Pinpoint the cell where the given text exists, returning its (x, y) midpoint coordinate. 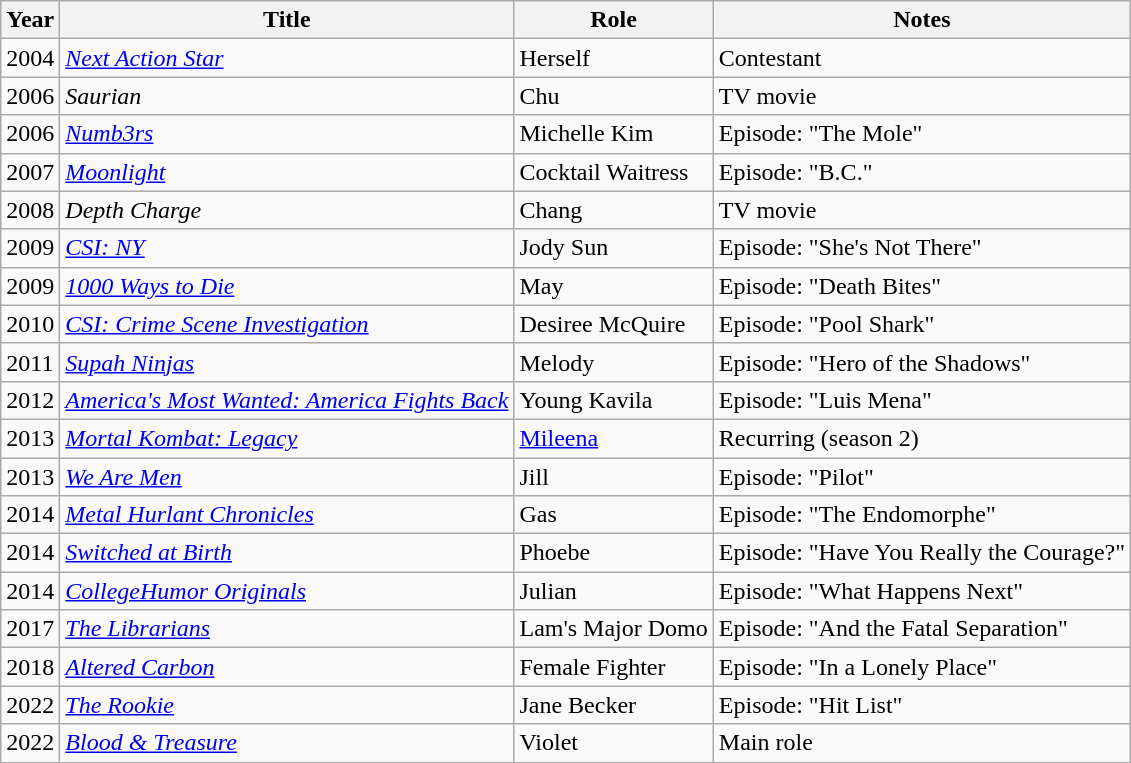
2012 (30, 400)
Episode: "She's Not There" (922, 248)
Year (30, 20)
Episode: "Hero of the Shadows" (922, 362)
Episode: "B.C." (922, 172)
CSI: Crime Scene Investigation (287, 324)
Altered Carbon (287, 667)
Episode: "Pilot" (922, 477)
2004 (30, 58)
2018 (30, 667)
Episode: "Luis Mena" (922, 400)
Herself (614, 58)
CollegeHumor Originals (287, 591)
2008 (30, 210)
The Librarians (287, 629)
Gas (614, 515)
Notes (922, 20)
Episode: "Hit List" (922, 705)
Title (287, 20)
Depth Charge (287, 210)
Mileena (614, 438)
Moonlight (287, 172)
Role (614, 20)
Contestant (922, 58)
Next Action Star (287, 58)
Lam's Major Domo (614, 629)
Mortal Kombat: Legacy (287, 438)
2011 (30, 362)
Main role (922, 743)
Blood & Treasure (287, 743)
Chang (614, 210)
Julian (614, 591)
Cocktail Waitress (614, 172)
Young Kavila (614, 400)
Melody (614, 362)
Phoebe (614, 553)
Recurring (season 2) (922, 438)
Switched at Birth (287, 553)
Numb3rs (287, 134)
2007 (30, 172)
Jody Sun (614, 248)
Chu (614, 96)
Desiree McQuire (614, 324)
Violet (614, 743)
1000 Ways to Die (287, 286)
Episode: "Pool Shark" (922, 324)
Episode: "What Happens Next" (922, 591)
Female Fighter (614, 667)
Jane Becker (614, 705)
Episode: "The Endomorphe" (922, 515)
Episode: "Death Bites" (922, 286)
Episode: "The Mole" (922, 134)
2010 (30, 324)
CSI: NY (287, 248)
Supah Ninjas (287, 362)
We Are Men (287, 477)
Episode: "In a Lonely Place" (922, 667)
The Rookie (287, 705)
Episode: "Have You Really the Courage?" (922, 553)
Metal Hurlant Chronicles (287, 515)
America's Most Wanted: America Fights Back (287, 400)
Jill (614, 477)
Michelle Kim (614, 134)
Saurian (287, 96)
2017 (30, 629)
May (614, 286)
Episode: "And the Fatal Separation" (922, 629)
